Locate the cell with the specified text and output its [x, y] center coordinate. 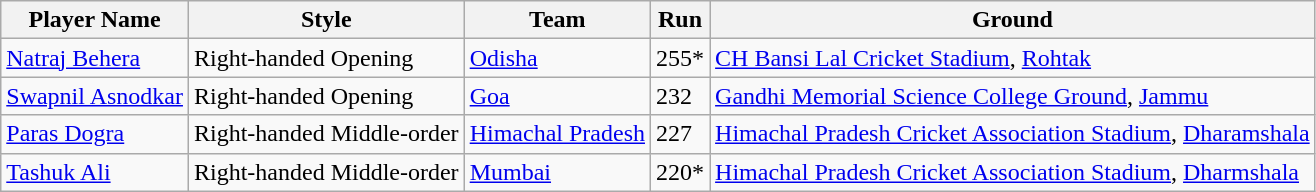
Gandhi Memorial Science College Ground, Jammu [1013, 96]
Player Name [95, 20]
Himachal Pradesh [557, 134]
Natraj Behera [95, 58]
255* [680, 58]
Odisha [557, 58]
CH Bansi Lal Cricket Stadium, Rohtak [1013, 58]
Style [326, 20]
Tashuk Ali [95, 172]
Run [680, 20]
Swapnil Asnodkar [95, 96]
220* [680, 172]
Himachal Pradesh Cricket Association Stadium, Dharamshala [1013, 134]
Ground [1013, 20]
Paras Dogra [95, 134]
232 [680, 96]
Himachal Pradesh Cricket Association Stadium, Dharmshala [1013, 172]
Goa [557, 96]
Mumbai [557, 172]
Team [557, 20]
227 [680, 134]
